Detect which cell encompasses the target text, then output its [X, Y] center coordinate. 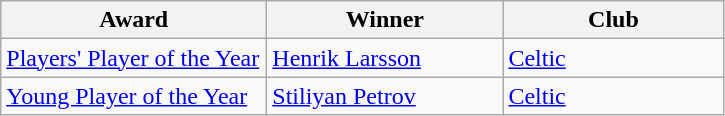
Club [614, 20]
Winner [385, 20]
Young Player of the Year [134, 96]
Stiliyan Petrov [385, 96]
Henrik Larsson [385, 58]
Players' Player of the Year [134, 58]
Award [134, 20]
